Return (X, Y) of the center of cell containing provided text 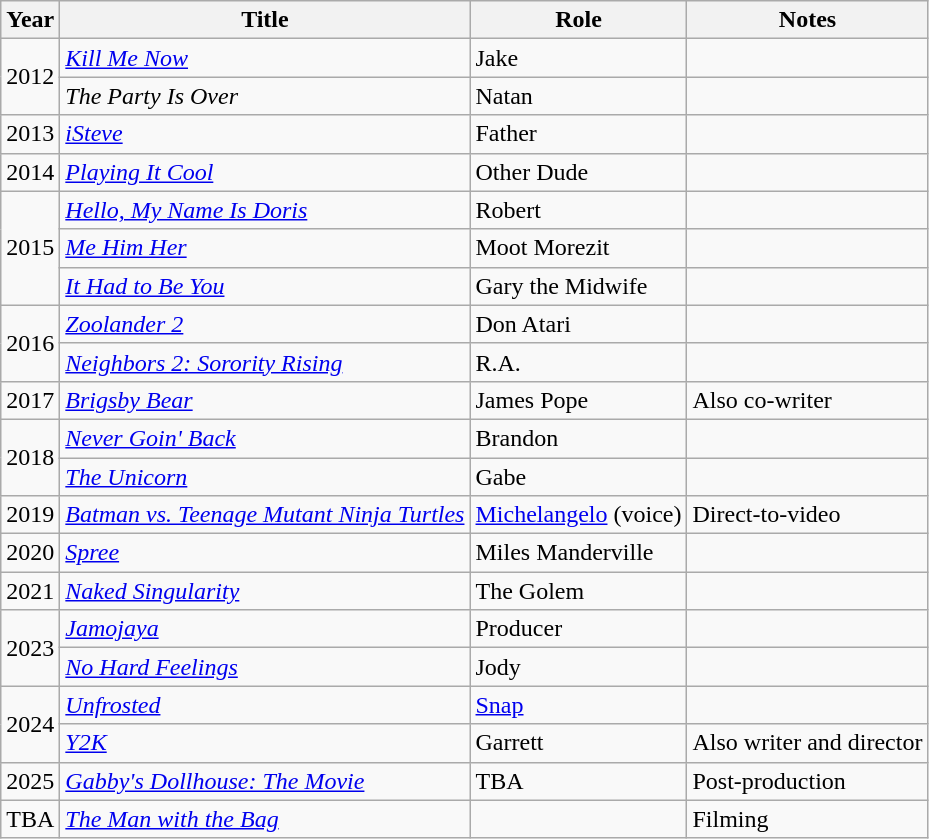
Natan (578, 96)
2019 (30, 515)
Michelangelo (voice) (578, 515)
The Unicorn (265, 477)
Jake (578, 58)
Gabby's Dollhouse: The Movie (265, 781)
Gary the Midwife (578, 286)
2014 (30, 172)
Brigsby Bear (265, 400)
Gabe (578, 477)
Title (265, 20)
2020 (30, 553)
2021 (30, 591)
Filming (808, 819)
It Had to Be You (265, 286)
Direct-to-video (808, 515)
Zoolander 2 (265, 324)
Hello, My Name Is Doris (265, 210)
Year (30, 20)
Also co-writer (808, 400)
2012 (30, 77)
Batman vs. Teenage Mutant Ninja Turtles (265, 515)
Naked Singularity (265, 591)
Robert (578, 210)
Don Atari (578, 324)
2018 (30, 457)
No Hard Feelings (265, 667)
2016 (30, 343)
Y2K (265, 743)
Producer (578, 629)
Brandon (578, 438)
Me Him Her (265, 248)
2024 (30, 724)
Spree (265, 553)
Garrett (578, 743)
James Pope (578, 400)
Jamojaya (265, 629)
Father (578, 134)
Moot Morezit (578, 248)
Other Dude (578, 172)
Post-production (808, 781)
Snap (578, 705)
Neighbors 2: Sorority Rising (265, 362)
2017 (30, 400)
Kill Me Now (265, 58)
The Party Is Over (265, 96)
Playing It Cool (265, 172)
The Golem (578, 591)
2015 (30, 248)
Role (578, 20)
Also writer and director (808, 743)
Notes (808, 20)
The Man with the Bag (265, 819)
Unfrosted (265, 705)
R.A. (578, 362)
2025 (30, 781)
Jody (578, 667)
Miles Manderville (578, 553)
iSteve (265, 134)
2013 (30, 134)
2023 (30, 648)
Never Goin' Back (265, 438)
